Scan for the cell matching the given text and deliver its [x, y] coordinate at center. 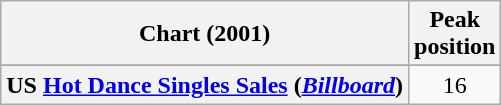
US Hot Dance Singles Sales (Billboard) [205, 85]
Peakposition [455, 34]
16 [455, 85]
Chart (2001) [205, 34]
